Capture the cell that displays the provided text and extract its (x, y) central coordinate. 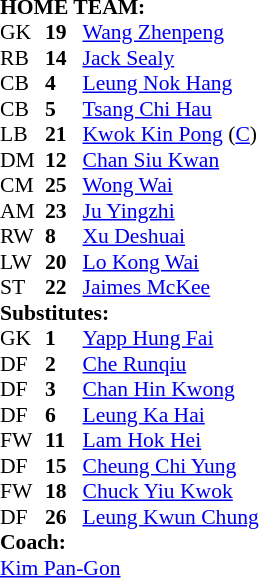
ST (22, 287)
22 (64, 287)
Leung Kwun Chung (170, 517)
Tsang Chi Hau (170, 109)
AM (22, 211)
CM (22, 185)
Lam Hok Hei (170, 441)
15 (64, 466)
26 (64, 517)
Che Runqiu (170, 364)
1 (64, 339)
Leung Nok Hang (170, 83)
Jack Sealy (170, 58)
Ju Yingzhi (170, 211)
18 (64, 491)
12 (64, 160)
Xu Deshuai (170, 237)
Yapp Hung Fai (170, 339)
25 (64, 185)
14 (64, 58)
Cheung Chi Yung (170, 466)
Kwok Kin Pong (C) (170, 135)
LB (22, 135)
Jaimes McKee (170, 287)
Substitutes: (130, 313)
4 (64, 83)
Wang Zhenpeng (170, 33)
23 (64, 211)
RW (22, 237)
Chan Hin Kwong (170, 389)
2 (64, 364)
RB (22, 58)
8 (64, 237)
6 (64, 415)
Wong Wai (170, 185)
11 (64, 441)
19 (64, 33)
DM (22, 160)
Lo Kong Wai (170, 262)
3 (64, 389)
Chan Siu Kwan (170, 160)
Chuck Yiu Kwok (170, 491)
5 (64, 109)
21 (64, 135)
Leung Ka Hai (170, 415)
LW (22, 262)
Coach: (130, 543)
20 (64, 262)
